From the cell containing the given text, extract its center point as (X, Y) coordinate. 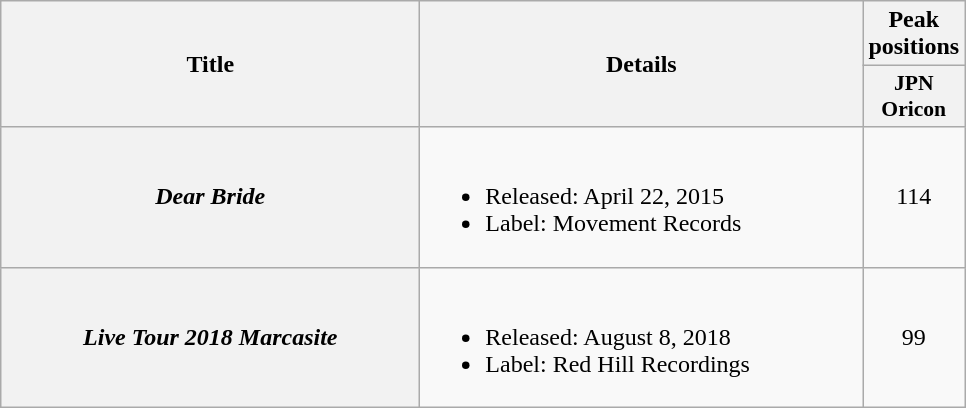
Dear Bride (210, 197)
99 (914, 337)
Peak positions (914, 34)
Title (210, 64)
Live Tour 2018 Marcasite (210, 337)
Details (642, 64)
114 (914, 197)
Released: April 22, 2015Label: Movement Records (642, 197)
JPNOricon (914, 96)
Released: August 8, 2018Label: Red Hill Recordings (642, 337)
